Determine the [x, y] coordinate at the center of the cell enclosing the given text.  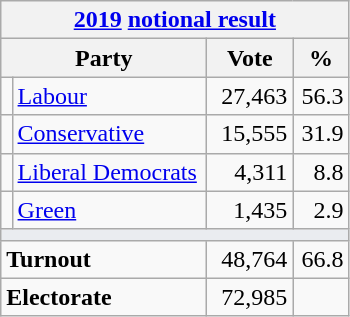
Party [104, 58]
Electorate [104, 297]
56.3 [321, 96]
1,435 [250, 210]
27,463 [250, 96]
% [321, 58]
4,311 [250, 172]
31.9 [321, 134]
2.9 [321, 210]
8.8 [321, 172]
48,764 [250, 259]
66.8 [321, 259]
Green [110, 210]
15,555 [250, 134]
Turnout [104, 259]
Liberal Democrats [110, 172]
Vote [250, 58]
Labour [110, 96]
2019 notional result [175, 20]
72,985 [250, 297]
Conservative [110, 134]
